Pinpoint the cell where the given text exists, returning its [x, y] midpoint coordinate. 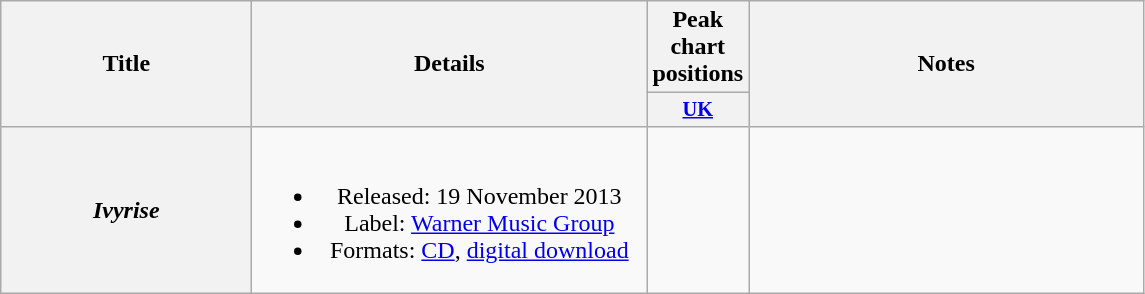
Notes [946, 64]
UK [698, 110]
Title [126, 64]
Released: 19 November 2013Label: Warner Music GroupFormats: CD, digital download [450, 210]
Details [450, 64]
Peak chart positions [698, 47]
Ivyrise [126, 210]
